Return [x, y] of the center of cell containing provided text 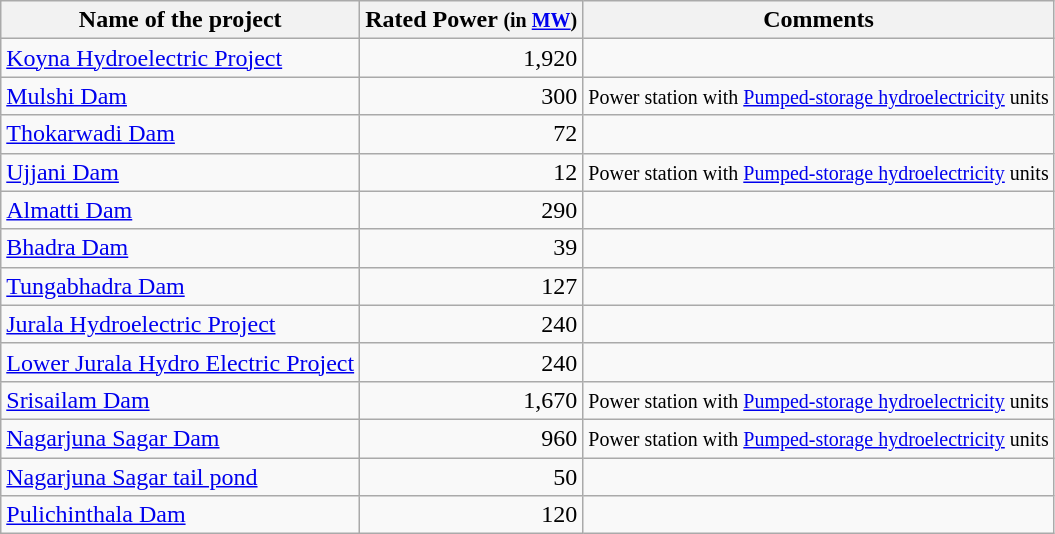
Tungabhadra Dam [180, 286]
50 [472, 477]
1,670 [472, 400]
Mulshi Dam [180, 96]
290 [472, 210]
Pulichinthala Dam [180, 515]
Srisailam Dam [180, 400]
Thokarwadi Dam [180, 134]
72 [472, 134]
Ujjani Dam [180, 172]
Name of the project [180, 20]
Almatti Dam [180, 210]
Comments [818, 20]
Jurala Hydroelectric Project [180, 324]
Nagarjuna Sagar Dam [180, 438]
Koyna Hydroelectric Project [180, 58]
300 [472, 96]
960 [472, 438]
1,920 [472, 58]
Nagarjuna Sagar tail pond [180, 477]
120 [472, 515]
Bhadra Dam [180, 248]
12 [472, 172]
Lower Jurala Hydro Electric Project [180, 362]
Rated Power (in MW) [472, 20]
39 [472, 248]
127 [472, 286]
